Determine the [X, Y] coordinate at the center of the cell enclosing the given text.  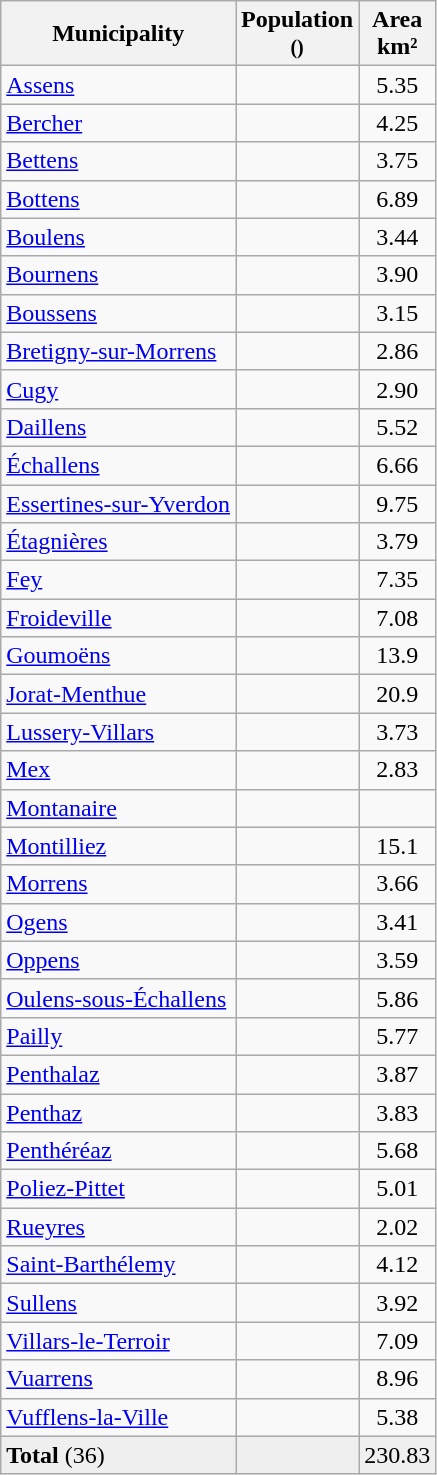
3.92 [398, 1303]
Penthaz [118, 1113]
7.09 [398, 1341]
5.52 [398, 427]
230.83 [398, 1455]
3.83 [398, 1113]
Bercher [118, 123]
Pailly [118, 1036]
Saint-Barthélemy [118, 1265]
Bretigny-sur-Morrens [118, 351]
7.35 [398, 580]
7.08 [398, 618]
20.9 [398, 694]
Jorat-Menthue [118, 694]
Vuarrens [118, 1379]
3.66 [398, 884]
Cugy [118, 389]
Fey [118, 580]
Poliez-Pittet [118, 1189]
Froideville [118, 618]
Population() [298, 34]
Oulens-sous-Échallens [118, 998]
8.96 [398, 1379]
Villars-le-Terroir [118, 1341]
4.25 [398, 123]
Daillens [118, 427]
6.89 [398, 199]
Boussens [118, 313]
Vufflens-la-Ville [118, 1417]
Étagnières [118, 542]
5.77 [398, 1036]
3.59 [398, 960]
5.68 [398, 1151]
Bettens [118, 161]
3.15 [398, 313]
Montilliez [118, 846]
Penthalaz [118, 1074]
Total (36) [118, 1455]
9.75 [398, 503]
Montanaire [118, 808]
Sullens [118, 1303]
2.90 [398, 389]
Mex [118, 770]
2.83 [398, 770]
3.73 [398, 732]
13.9 [398, 656]
3.79 [398, 542]
Bottens [118, 199]
Essertines-sur-Yverdon [118, 503]
Ogens [118, 922]
Area km² [398, 34]
5.01 [398, 1189]
5.35 [398, 85]
3.90 [398, 275]
Lussery-Villars [118, 732]
2.86 [398, 351]
Échallens [118, 465]
Municipality [118, 34]
Assens [118, 85]
3.87 [398, 1074]
3.75 [398, 161]
Bournens [118, 275]
Oppens [118, 960]
5.86 [398, 998]
Penthéréaz [118, 1151]
3.41 [398, 922]
Goumoëns [118, 656]
2.02 [398, 1227]
3.44 [398, 237]
15.1 [398, 846]
Rueyres [118, 1227]
5.38 [398, 1417]
6.66 [398, 465]
Boulens [118, 237]
4.12 [398, 1265]
Morrens [118, 884]
